From the cell containing the given text, extract its center point as [x, y] coordinate. 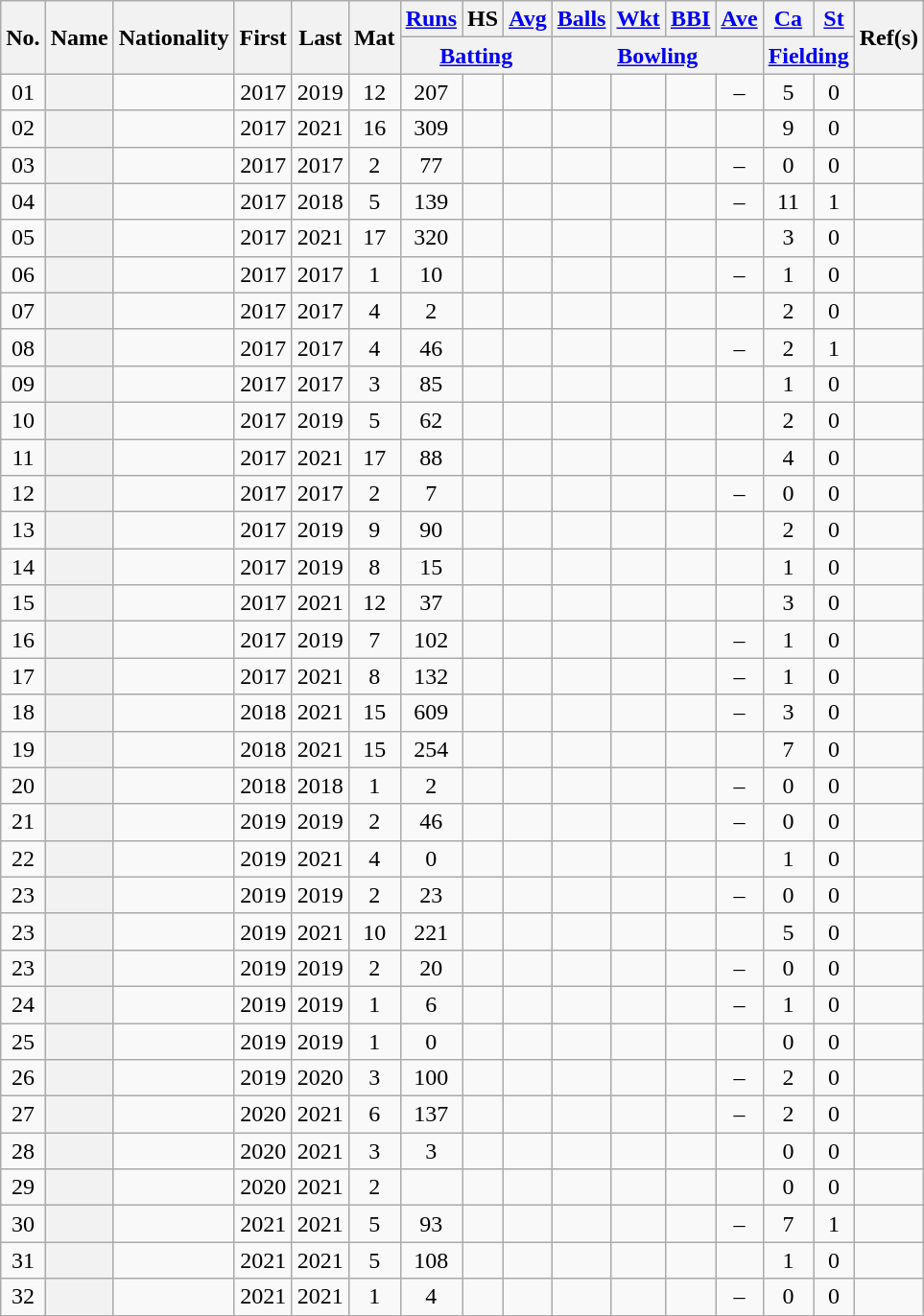
Ref(s) [888, 37]
609 [431, 713]
62 [431, 420]
Nationality [174, 37]
09 [23, 384]
Avg [528, 19]
St [834, 19]
93 [431, 1224]
07 [23, 311]
BBI [690, 19]
137 [431, 1115]
22 [23, 858]
26 [23, 1078]
Bowling [657, 56]
85 [431, 384]
88 [431, 458]
25 [23, 1041]
Wkt [638, 19]
108 [431, 1260]
Ca [789, 19]
18 [23, 713]
03 [23, 165]
21 [23, 822]
24 [23, 1004]
Ave [739, 19]
19 [23, 749]
08 [23, 347]
04 [23, 201]
Fielding [808, 56]
32 [23, 1297]
37 [431, 603]
First [263, 37]
14 [23, 567]
132 [431, 676]
28 [23, 1151]
90 [431, 530]
05 [23, 238]
309 [431, 129]
01 [23, 92]
Batting [476, 56]
207 [431, 92]
31 [23, 1260]
Balls [581, 19]
No. [23, 37]
27 [23, 1115]
254 [431, 749]
06 [23, 274]
221 [431, 931]
320 [431, 238]
100 [431, 1078]
139 [431, 201]
Runs [431, 19]
77 [431, 165]
Last [320, 37]
Mat [374, 37]
102 [431, 640]
02 [23, 129]
HS [484, 19]
30 [23, 1224]
29 [23, 1187]
13 [23, 530]
Name [79, 37]
